Return (X, Y) of the center of cell containing provided text 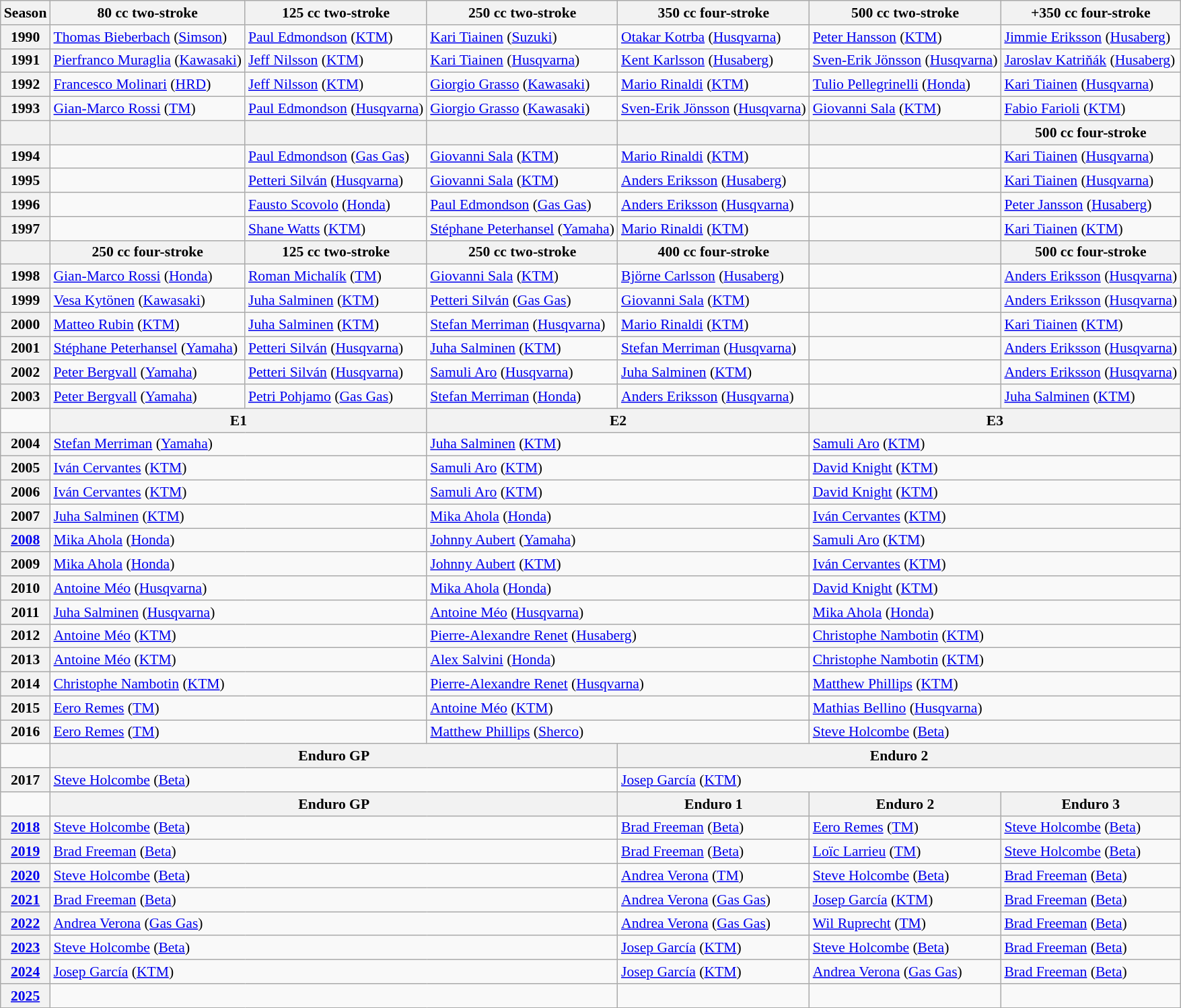
Stefan Merriman (Yamaha) (238, 444)
Anders Eriksson (Husaberg) (713, 181)
Matthew Phillips (Sherco) (618, 732)
Francesco Molinari (HRD) (147, 85)
Matthew Phillips (KTM) (995, 684)
Peter Jansson (Husaberg) (1090, 205)
Enduro 3 (1090, 804)
Jimmie Eriksson (Husaberg) (1090, 37)
Pierre-Alexandre Renet (Husqvarna) (618, 684)
Fausto Scovolo (Honda) (336, 205)
Paul Edmondson (Husqvarna) (336, 109)
Kent Karlsson (Husaberg) (713, 61)
Petri Pohjamo (Gas Gas) (336, 396)
350 cc four-stroke (713, 13)
2013 (26, 660)
1995 (26, 181)
2024 (26, 972)
2007 (26, 516)
Thomas Bieberbach (Simson) (147, 37)
Stefan Merriman (Honda) (522, 396)
1993 (26, 109)
2010 (26, 588)
Jaroslav Katriňák (Husaberg) (1090, 61)
1992 (26, 85)
Tulio Pellegrinelli (Honda) (906, 85)
Peter Hansson (KTM) (906, 37)
Enduro 1 (713, 804)
2014 (26, 684)
Johnny Aubert (Yamaha) (618, 540)
80 cc two-stroke (147, 13)
Wil Ruprecht (TM) (906, 924)
250 cc four-stroke (147, 252)
2000 (26, 324)
2005 (26, 468)
Gian-Marco Rossi (Honda) (147, 277)
500 cc two-stroke (906, 13)
Pierre-Alexandre Renet (Husaberg) (618, 636)
2019 (26, 852)
2009 (26, 565)
Paul Edmondson (KTM) (336, 37)
2018 (26, 828)
2012 (26, 636)
2022 (26, 924)
Shane Watts (KTM) (336, 229)
E3 (995, 421)
2011 (26, 612)
2006 (26, 493)
Otakar Kotrba (Husqvarna) (713, 37)
1997 (26, 229)
Björne Carlsson (Husaberg) (713, 277)
2020 (26, 876)
1990 (26, 37)
Alex Salvini (Honda) (618, 660)
E2 (618, 421)
Matteo Rubin (KTM) (147, 324)
2008 (26, 540)
Juha Salminen (Husqvarna) (238, 612)
Roman Michalík (TM) (336, 277)
2025 (26, 996)
E1 (238, 421)
Loïc Larrieu (TM) (906, 852)
2004 (26, 444)
2023 (26, 948)
1991 (26, 61)
Andrea Verona (TM) (713, 876)
2003 (26, 396)
+350 cc four-stroke (1090, 13)
Johnny Aubert (KTM) (618, 565)
2021 (26, 900)
Mathias Bellino (Husqvarna) (995, 708)
Kari Tiainen (Suzuki) (522, 37)
2001 (26, 349)
Vesa Kytönen (Kawasaki) (147, 301)
1994 (26, 157)
2016 (26, 732)
2017 (26, 780)
2015 (26, 708)
Pierfranco Muraglia (Kawasaki) (147, 61)
1996 (26, 205)
2002 (26, 373)
Fabio Farioli (KTM) (1090, 109)
Samuli Aro (Husqvarna) (522, 373)
400 cc four-stroke (713, 252)
1999 (26, 301)
Season (26, 13)
Gian-Marco Rossi (TM) (147, 109)
1998 (26, 277)
Petteri Silván (Gas Gas) (522, 301)
